Extract the (x, y) coordinate from the center of the cell holding the provided text.  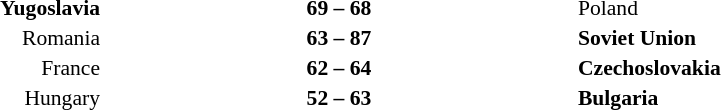
63 – 87 (339, 38)
62 – 64 (339, 68)
